Find where the given text appears and provide that cell's center as (x, y) coordinate. 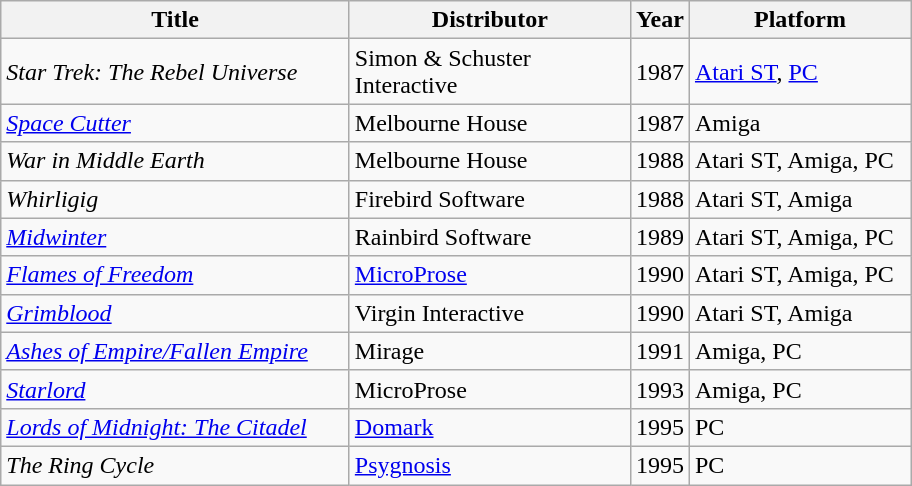
Whirligig (176, 199)
1989 (660, 237)
Simon & Schuster Interactive (490, 72)
The Ring Cycle (176, 465)
Psygnosis (490, 465)
Star Trek: The Rebel Universe (176, 72)
Flames of Freedom (176, 275)
Title (176, 20)
Virgin Interactive (490, 313)
Ashes of Empire/Fallen Empire (176, 351)
Mirage (490, 351)
Platform (800, 20)
Amiga (800, 123)
Lords of Midnight: The Citadel (176, 427)
Year (660, 20)
Midwinter (176, 237)
Domark (490, 427)
Atari ST, PC (800, 72)
1991 (660, 351)
Firebird Software (490, 199)
Grimblood (176, 313)
War in Middle Earth (176, 161)
Space Cutter (176, 123)
Rainbird Software (490, 237)
Distributor (490, 20)
Starlord (176, 389)
1993 (660, 389)
